Capture the cell that displays the provided text and extract its [x, y] central coordinate. 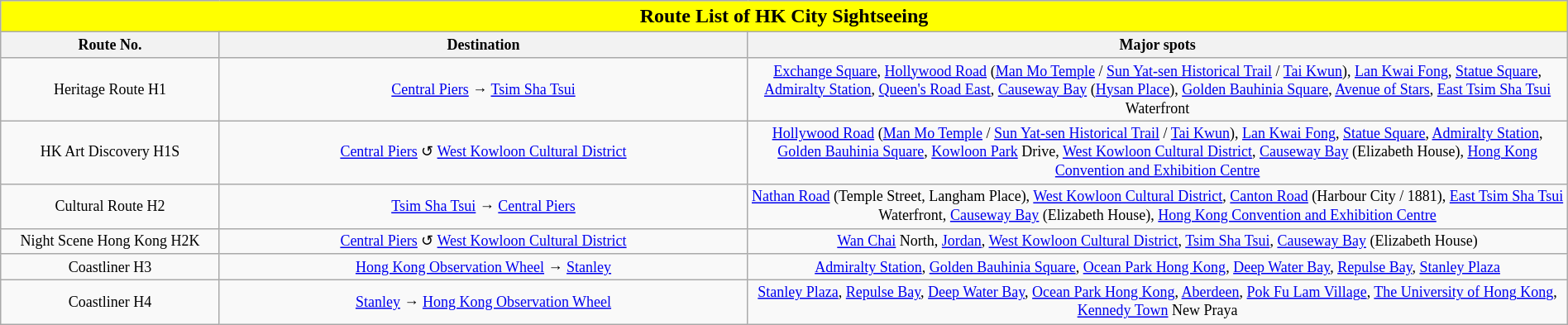
Central Piers → Tsim Sha Tsui [483, 89]
Destination [483, 45]
Route List of HK City Sightseeing [784, 17]
Hong Kong Observation Wheel → Stanley [483, 266]
HK Art Discovery H1S [110, 152]
Tsim Sha Tsui → Central Piers [483, 206]
Coastliner H3 [110, 266]
Wan Chai North, Jordan, West Kowloon Cultural District, Tsim Sha Tsui, Causeway Bay (Elizabeth House) [1158, 241]
Admiralty Station, Golden Bauhinia Square, Ocean Park Hong Kong, Deep Water Bay, Repulse Bay, Stanley Plaza [1158, 266]
Stanley Plaza, Repulse Bay, Deep Water Bay, Ocean Park Hong Kong, Aberdeen, Pok Fu Lam Village, The University of Hong Kong, Kennedy Town New Praya [1158, 302]
Route No. [110, 45]
Coastliner H4 [110, 302]
Major spots [1158, 45]
Night Scene Hong Kong H2K [110, 241]
Cultural Route H2 [110, 206]
Stanley → Hong Kong Observation Wheel [483, 302]
Heritage Route H1 [110, 89]
